Search for the cell housing the specified text and yield its [X, Y] center coordinate. 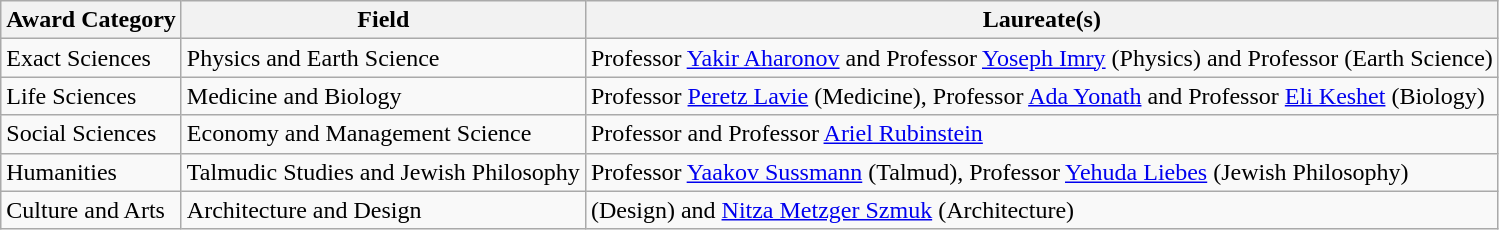
Laureate(s) [1042, 20]
Humanities [92, 172]
Exact Sciences [92, 58]
Professor Yakir Aharonov and Professor Yoseph Imry (Physics) and Professor (Earth Science) [1042, 58]
Professor Peretz Lavie (Medicine), Professor Ada Yonath and Professor Eli Keshet (Biology) [1042, 96]
Award Category [92, 20]
Economy and Management Science [383, 134]
Professor Yaakov Sussmann (Talmud), Professor Yehuda Liebes (Jewish Philosophy) [1042, 172]
Professor and Professor Ariel Rubinstein [1042, 134]
(Design) and Nitza Metzger Szmuk (Architecture) [1042, 210]
Talmudic Studies and Jewish Philosophy [383, 172]
Life Sciences [92, 96]
Field [383, 20]
Social Sciences [92, 134]
Architecture and Design [383, 210]
Culture and Arts [92, 210]
Medicine and Biology [383, 96]
Physics and Earth Science [383, 58]
